For the text-containing cell, return its midpoint in (X, Y) coordinate format. 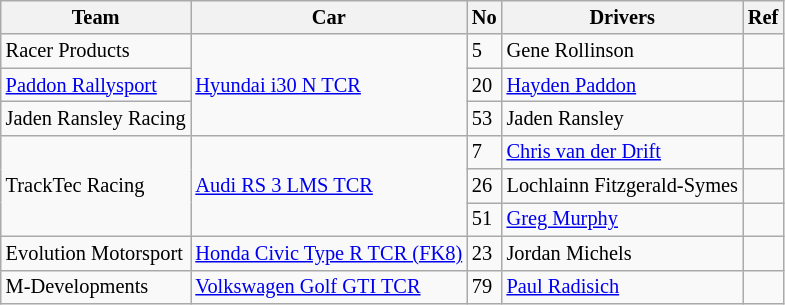
Jaden Ransley Racing (96, 118)
Audi RS 3 LMS TCR (328, 186)
Chris van der Drift (622, 152)
Drivers (622, 17)
Greg Murphy (622, 219)
Racer Products (96, 51)
Jaden Ransley (622, 118)
5 (484, 51)
Hyundai i30 N TCR (328, 84)
M-Developments (96, 287)
Gene Rollinson (622, 51)
23 (484, 253)
Honda Civic Type R TCR (FK8) (328, 253)
79 (484, 287)
Paul Radisich (622, 287)
Ref (763, 17)
26 (484, 186)
Evolution Motorsport (96, 253)
Team (96, 17)
Car (328, 17)
7 (484, 152)
Lochlainn Fitzgerald-Symes (622, 186)
53 (484, 118)
Volkswagen Golf GTI TCR (328, 287)
51 (484, 219)
20 (484, 85)
TrackTec Racing (96, 186)
Hayden Paddon (622, 85)
No (484, 17)
Jordan Michels (622, 253)
Paddon Rallysport (96, 85)
